Search for the cell housing the specified text and yield its (X, Y) center coordinate. 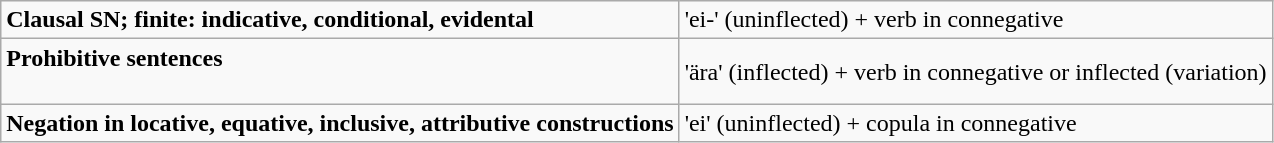
Clausal SN; finite: indicative, conditional, evidental (340, 20)
'ära' (inflected) + verb in connegative or inflected (variation) (976, 72)
'ei-' (uninflected) + verb in connegative (976, 20)
Prohibitive sentences (340, 72)
'ei' (uninflected) + copula in connegative (976, 123)
Negation in locative, equative, inclusive, attributive constructions (340, 123)
